Provide the (X, Y) coordinate of the cell's center where the given text is located.  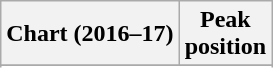
Chart (2016–17) (90, 34)
Peakposition (225, 34)
